Search for the cell housing the specified text and yield its [x, y] center coordinate. 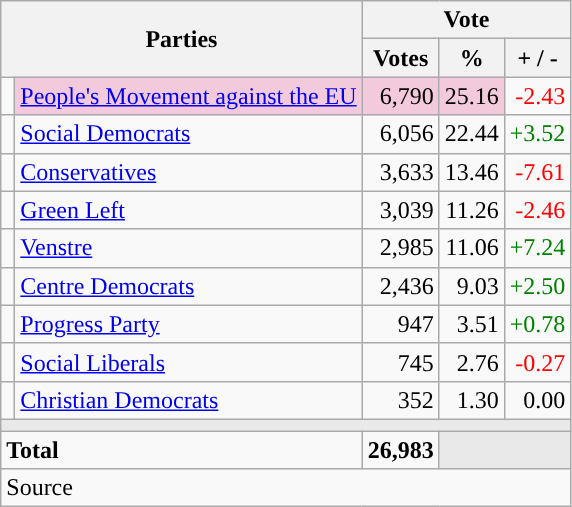
3,039 [400, 210]
Total [182, 449]
Vote [466, 20]
3,633 [400, 172]
Parties [182, 39]
-0.27 [538, 362]
26,983 [400, 449]
Progress Party [188, 324]
Centre Democrats [188, 286]
-2.43 [538, 96]
0.00 [538, 400]
6,790 [400, 96]
Votes [400, 58]
9.03 [472, 286]
+2.50 [538, 286]
3.51 [472, 324]
745 [400, 362]
Green Left [188, 210]
2.76 [472, 362]
% [472, 58]
+ / - [538, 58]
Social Democrats [188, 134]
-7.61 [538, 172]
2,985 [400, 248]
Christian Democrats [188, 400]
11.06 [472, 248]
352 [400, 400]
2,436 [400, 286]
1.30 [472, 400]
People's Movement against the EU [188, 96]
+7.24 [538, 248]
Venstre [188, 248]
Social Liberals [188, 362]
Source [286, 488]
947 [400, 324]
22.44 [472, 134]
+0.78 [538, 324]
6,056 [400, 134]
25.16 [472, 96]
-2.46 [538, 210]
11.26 [472, 210]
Conservatives [188, 172]
13.46 [472, 172]
+3.52 [538, 134]
